Pinpoint the cell where the given text exists, returning its (x, y) midpoint coordinate. 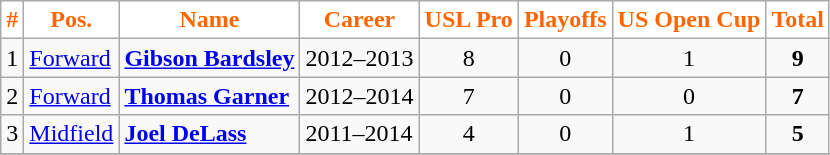
9 (798, 58)
3 (12, 134)
USL Pro (468, 20)
Pos. (72, 20)
Career (360, 20)
US Open Cup (689, 20)
2012–2013 (360, 58)
Playoffs (565, 20)
Midfield (72, 134)
Total (798, 20)
Gibson Bardsley (210, 58)
Thomas Garner (210, 96)
2 (12, 96)
2011–2014 (360, 134)
Name (210, 20)
4 (468, 134)
5 (798, 134)
# (12, 20)
8 (468, 58)
Joel DeLass (210, 134)
2012–2014 (360, 96)
